Search for the cell housing the specified text and yield its (X, Y) center coordinate. 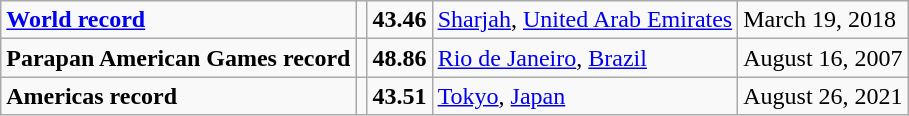
August 26, 2021 (823, 96)
Tokyo, Japan (585, 96)
Americas record (178, 96)
43.46 (400, 20)
August 16, 2007 (823, 58)
Sharjah, United Arab Emirates (585, 20)
Parapan American Games record (178, 58)
Rio de Janeiro, Brazil (585, 58)
March 19, 2018 (823, 20)
43.51 (400, 96)
48.86 (400, 58)
World record (178, 20)
